Search for the cell housing the specified text and yield its (X, Y) center coordinate. 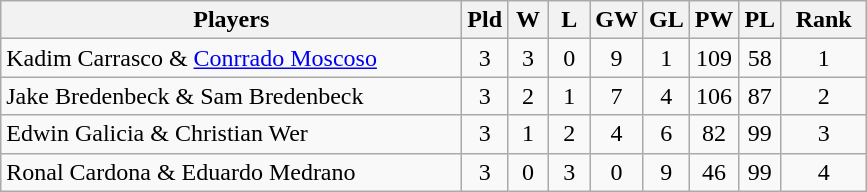
7 (617, 96)
6 (666, 134)
GW (617, 20)
87 (760, 96)
82 (714, 134)
PW (714, 20)
Rank (824, 20)
109 (714, 58)
Edwin Galicia & Christian Wer (232, 134)
GL (666, 20)
Kadim Carrasco & Conrrado Moscoso (232, 58)
Ronal Cardona & Eduardo Medrano (232, 172)
Jake Bredenbeck & Sam Bredenbeck (232, 96)
58 (760, 58)
46 (714, 172)
L (570, 20)
106 (714, 96)
Players (232, 20)
PL (760, 20)
Pld (485, 20)
W (528, 20)
